Output the (x, y) coordinate of the center of the cell containing the given text.  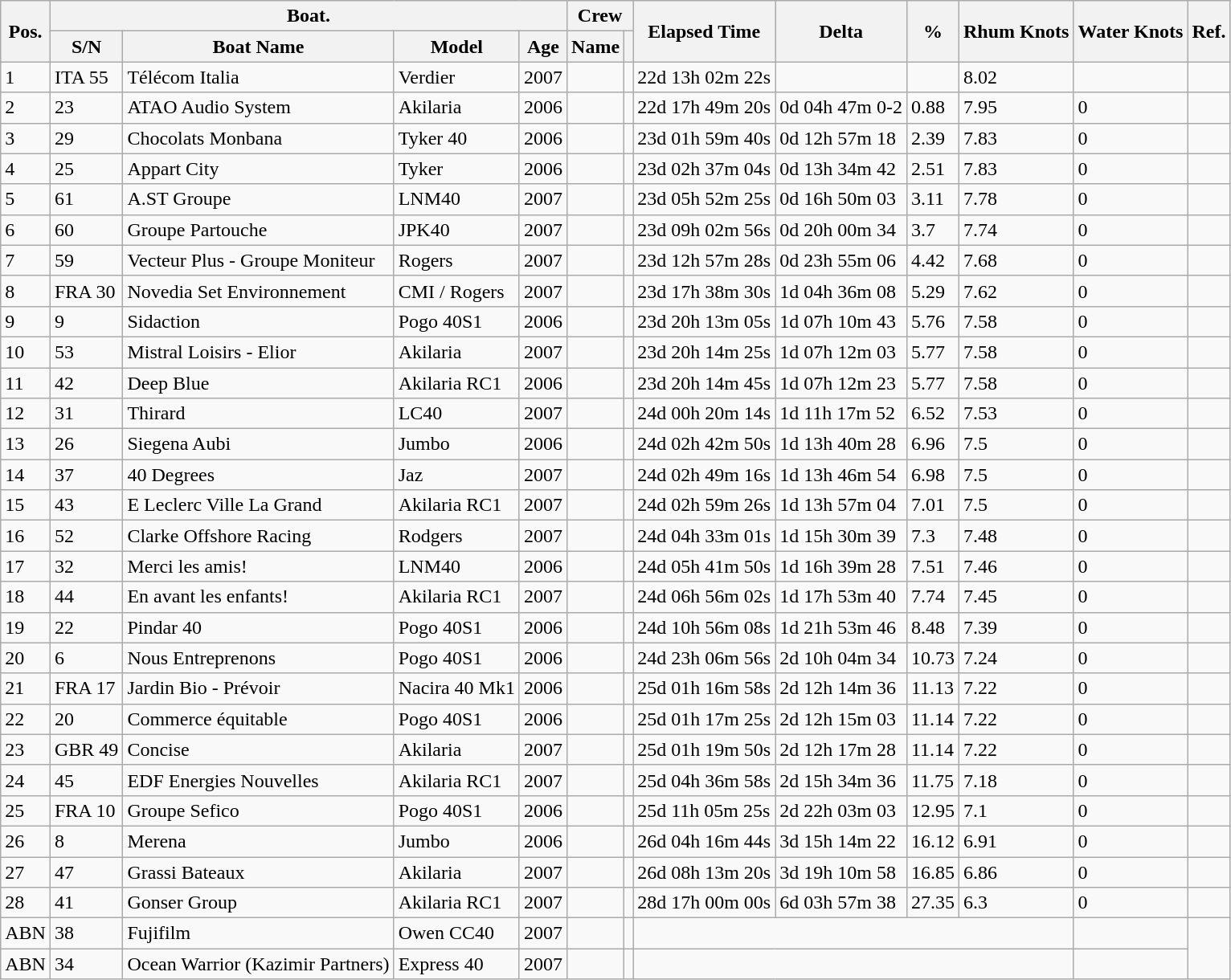
Nacira 40 Mk1 (456, 688)
26d 08h 13m 20s (704, 872)
28 (26, 903)
Vecteur Plus - Groupe Moniteur (259, 260)
37 (86, 475)
13 (26, 444)
GBR 49 (86, 749)
3.11 (932, 199)
25d 01h 17m 25s (704, 719)
Rhum Knots (1016, 31)
Boat. (309, 16)
19 (26, 627)
Delta (841, 31)
61 (86, 199)
4 (26, 169)
12 (26, 414)
Fujifilm (259, 933)
23d 01h 59m 40s (704, 138)
6.3 (1016, 903)
28d 17h 00m 00s (704, 903)
Tyker 40 (456, 138)
11 (26, 383)
Nous Entreprenons (259, 658)
32 (86, 566)
24d 10h 56m 08s (704, 627)
1d 15h 30m 39 (841, 536)
Pos. (26, 31)
6.91 (1016, 841)
24 (26, 780)
23d 20h 13m 05s (704, 321)
3.7 (932, 230)
Groupe Sefico (259, 811)
25d 01h 16m 58s (704, 688)
FRA 10 (86, 811)
3d 15h 14m 22 (841, 841)
15 (26, 505)
23d 20h 14m 25s (704, 352)
FRA 17 (86, 688)
Ocean Warrior (Kazimir Partners) (259, 964)
Télécom Italia (259, 77)
2.39 (932, 138)
0d 04h 47m 0-2 (841, 108)
18 (26, 597)
S/N (86, 47)
7.48 (1016, 536)
Rogers (456, 260)
14 (26, 475)
Concise (259, 749)
7.1 (1016, 811)
44 (86, 597)
7.53 (1016, 414)
Mistral Loisirs - Elior (259, 352)
1d 07h 12m 03 (841, 352)
38 (86, 933)
1d 16h 39m 28 (841, 566)
24d 05h 41m 50s (704, 566)
0d 13h 34m 42 (841, 169)
42 (86, 383)
25d 04h 36m 58s (704, 780)
7.68 (1016, 260)
24d 02h 49m 16s (704, 475)
1d 04h 36m 08 (841, 291)
LC40 (456, 414)
10 (26, 352)
Thirard (259, 414)
24d 02h 42m 50s (704, 444)
Appart City (259, 169)
Merci les amis! (259, 566)
7.01 (932, 505)
7.95 (1016, 108)
4.42 (932, 260)
1d 11h 17m 52 (841, 414)
7.78 (1016, 199)
8.02 (1016, 77)
0d 16h 50m 03 (841, 199)
Express 40 (456, 964)
Deep Blue (259, 383)
7.46 (1016, 566)
24d 04h 33m 01s (704, 536)
2.51 (932, 169)
Elapsed Time (704, 31)
23d 17h 38m 30s (704, 291)
2d 12h 17m 28 (841, 749)
Sidaction (259, 321)
22d 13h 02m 22s (704, 77)
7.45 (1016, 597)
6.96 (932, 444)
16.85 (932, 872)
60 (86, 230)
Model (456, 47)
24d 00h 20m 14s (704, 414)
Grassi Bateaux (259, 872)
16 (26, 536)
29 (86, 138)
1d 13h 40m 28 (841, 444)
2d 12h 15m 03 (841, 719)
7.51 (932, 566)
Name (596, 47)
23d 12h 57m 28s (704, 260)
1 (26, 77)
Jaz (456, 475)
Rodgers (456, 536)
7.62 (1016, 291)
24d 23h 06m 56s (704, 658)
27 (26, 872)
2d 15h 34m 36 (841, 780)
Siegena Aubi (259, 444)
0d 12h 57m 18 (841, 138)
7.39 (1016, 627)
Owen CC40 (456, 933)
45 (86, 780)
6.86 (1016, 872)
24d 06h 56m 02s (704, 597)
0.88 (932, 108)
CMI / Rogers (456, 291)
43 (86, 505)
11.75 (932, 780)
53 (86, 352)
31 (86, 414)
5.76 (932, 321)
25d 11h 05m 25s (704, 811)
1d 07h 12m 23 (841, 383)
52 (86, 536)
FRA 30 (86, 291)
Gonser Group (259, 903)
A.ST Groupe (259, 199)
Chocolats Monbana (259, 138)
16.12 (932, 841)
7.3 (932, 536)
ITA 55 (86, 77)
23d 05h 52m 25s (704, 199)
17 (26, 566)
1d 13h 46m 54 (841, 475)
23d 09h 02m 56s (704, 230)
5 (26, 199)
3d 19h 10m 58 (841, 872)
34 (86, 964)
1d 13h 57m 04 (841, 505)
0d 20h 00m 34 (841, 230)
3 (26, 138)
Pindar 40 (259, 627)
Ref. (1209, 31)
1d 17h 53m 40 (841, 597)
Jardin Bio - Prévoir (259, 688)
ATAO Audio System (259, 108)
% (932, 31)
41 (86, 903)
EDF Energies Nouvelles (259, 780)
27.35 (932, 903)
7 (26, 260)
25d 01h 19m 50s (704, 749)
12.95 (932, 811)
7.24 (1016, 658)
2d 22h 03m 03 (841, 811)
Groupe Partouche (259, 230)
26d 04h 16m 44s (704, 841)
2d 10h 04m 34 (841, 658)
1d 21h 53m 46 (841, 627)
Crew (600, 16)
Verdier (456, 77)
21 (26, 688)
6d 03h 57m 38 (841, 903)
Novedia Set Environnement (259, 291)
23d 02h 37m 04s (704, 169)
2d 12h 14m 36 (841, 688)
8.48 (932, 627)
0d 23h 55m 06 (841, 260)
24d 02h 59m 26s (704, 505)
47 (86, 872)
En avant les enfants! (259, 597)
Tyker (456, 169)
23d 20h 14m 45s (704, 383)
6.52 (932, 414)
6.98 (932, 475)
Boat Name (259, 47)
1d 07h 10m 43 (841, 321)
22d 17h 49m 20s (704, 108)
Water Knots (1131, 31)
7.18 (1016, 780)
5.29 (932, 291)
2 (26, 108)
10.73 (932, 658)
Commerce équitable (259, 719)
Clarke Offshore Racing (259, 536)
Merena (259, 841)
59 (86, 260)
11.13 (932, 688)
Age (543, 47)
JPK40 (456, 230)
40 Degrees (259, 475)
E Leclerc Ville La Grand (259, 505)
